Find where the given text appears and provide that cell's center as [x, y] coordinate. 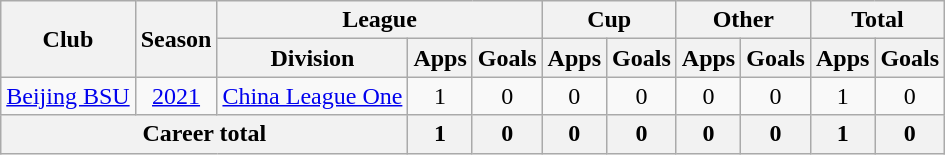
Career total [204, 134]
Cup [609, 20]
Beijing BSU [68, 96]
Total [877, 20]
Division [312, 58]
Other [743, 20]
Season [176, 39]
2021 [176, 96]
China League One [312, 96]
Club [68, 39]
League [380, 20]
